Locate the cell with the specified text and output its [x, y] center coordinate. 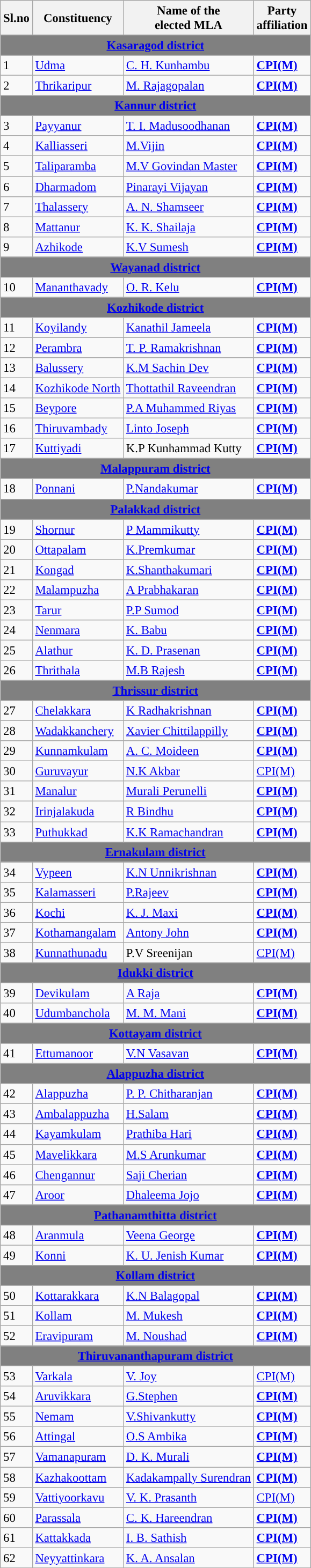
Alappuzha [77, 1094]
Ernakulam district [156, 852]
38 [16, 953]
10 [16, 288]
Xavier Chittilappilly [189, 731]
51 [16, 1316]
Ettumanoor [77, 1054]
A. N. Shamseer [189, 207]
R Bindhu [189, 812]
42 [16, 1094]
K.V Sumesh [189, 247]
P. P. Chitharanjan [189, 1094]
52 [16, 1336]
Kunnathunadu [77, 953]
Aranmula [77, 1235]
33 [16, 832]
K.Shanthakumari [189, 570]
Kannur district [156, 106]
Kalamasseri [77, 892]
Shornur [77, 529]
61 [16, 1537]
Ambalappuzha [77, 1114]
34 [16, 872]
V.N Vasavan [189, 1054]
C. K. Hareendran [189, 1518]
23 [16, 610]
41 [16, 1054]
O.S Ambika [189, 1437]
Taliparamba [77, 166]
Constituency [77, 18]
9 [16, 247]
N.K Akbar [189, 771]
Pathanamthitta district [156, 1215]
Thiruvambady [77, 429]
Kuttiyadi [77, 448]
19 [16, 529]
Neyyattinkara [77, 1558]
29 [16, 751]
P.Rajeev [189, 892]
8 [16, 227]
56 [16, 1437]
Irinjalakuda [77, 812]
25 [16, 650]
4 [16, 146]
D. K. Murali [189, 1457]
V.Shivankutty [189, 1417]
7 [16, 207]
Thottathil Raveendran [189, 388]
V. K. Prasanth [189, 1497]
Kadakampally Surendran [189, 1477]
27 [16, 711]
31 [16, 791]
Thrissur district [156, 691]
T. P. Ramakrishnan [189, 348]
Azhikode [77, 247]
Payyanur [77, 126]
16 [16, 429]
3 [16, 126]
Dhaleema Jojo [189, 1195]
Kunnamkulam [77, 751]
14 [16, 388]
49 [16, 1255]
46 [16, 1175]
36 [16, 912]
Attingal [77, 1437]
K.N Unnikrishnan [189, 872]
Partyaffiliation [282, 18]
Nemam [77, 1417]
Wayanad district [156, 267]
Udumbanchola [77, 1013]
Wadakkanchery [77, 731]
50 [16, 1295]
H.Salam [189, 1114]
K.M Sachin Dev [189, 368]
26 [16, 671]
K Radhakrishnan [189, 711]
M.V Govindan Master [189, 166]
Thrithala [77, 671]
13 [16, 368]
17 [16, 448]
12 [16, 348]
Thalassery [77, 207]
Kalliasseri [77, 146]
M.Vijin [189, 146]
M. Rajagopalan [189, 86]
K. U. Jenish Kumar [189, 1255]
60 [16, 1518]
Veena George [189, 1235]
Kollam district [156, 1276]
Vattiyoorkavu [77, 1497]
Kottarakkara [77, 1295]
Guruvayur [77, 771]
K. K. Shailaja [189, 227]
K. D. Prasenan [189, 650]
62 [16, 1558]
K.Premkumar [189, 549]
5 [16, 166]
P.A Muhammed Riyas [189, 408]
1 [16, 65]
Vypeen [77, 872]
11 [16, 328]
Mattanur [77, 227]
Parassala [77, 1518]
30 [16, 771]
Thiruvananthapuram district [156, 1356]
Kottayam district [156, 1034]
Name of theelected MLA [189, 18]
Ottapalam [77, 549]
40 [16, 1013]
P.V Sreenijan [189, 953]
24 [16, 630]
47 [16, 1195]
Udma [77, 65]
20 [16, 549]
22 [16, 590]
Eravipuram [77, 1336]
Koyilandy [77, 328]
M. Mukesh [189, 1316]
59 [16, 1497]
Alappuzha district [156, 1074]
K.K Ramachandran [189, 832]
Idukki district [156, 973]
Malappuram district [156, 469]
K.P Kunhammad Kutty [189, 448]
Beypore [77, 408]
Manalur [77, 791]
57 [16, 1457]
Chelakkara [77, 711]
A. C. Moideen [189, 751]
Pinarayi Vijayan [189, 187]
Kayamkulam [77, 1135]
Murali Perunelli [189, 791]
Dharmadom [77, 187]
Vamanapuram [77, 1457]
Alathur [77, 650]
43 [16, 1114]
Kollam [77, 1316]
P.P Sumod [189, 610]
37 [16, 933]
6 [16, 187]
T. I. Madusoodhanan [189, 126]
39 [16, 993]
M. M. Mani [189, 1013]
G.Stephen [189, 1396]
Kazhakoottam [77, 1477]
M.B Rajesh [189, 671]
I. B. Sathish [189, 1537]
Linto Joseph [189, 429]
P Mammikutty [189, 529]
M.S Arunkumar [189, 1154]
Thrikaripur [77, 86]
28 [16, 731]
Malampuzha [77, 590]
K. Babu [189, 630]
2 [16, 86]
Aruvikkara [77, 1396]
K. A. Ansalan [189, 1558]
V. Joy [189, 1376]
Devikulam [77, 993]
54 [16, 1396]
A Raja [189, 993]
Mananthavady [77, 288]
A Prabhakaran [189, 590]
Kanathil Jameela [189, 328]
O. R. Kelu [189, 288]
M. Noushad [189, 1336]
Ponnani [77, 489]
Kongad [77, 570]
Varkala [77, 1376]
21 [16, 570]
Nenmara [77, 630]
Kozhikode North [77, 388]
44 [16, 1135]
45 [16, 1154]
Saji Cherian [189, 1175]
Puthukkad [77, 832]
15 [16, 408]
Kasaragod district [156, 46]
Antony John [189, 933]
48 [16, 1235]
Balussery [77, 368]
Kochi [77, 912]
Perambra [77, 348]
35 [16, 892]
Prathiba Hari [189, 1135]
Kozhikode district [156, 307]
Kattakkada [77, 1537]
K.N Balagopal [189, 1295]
18 [16, 489]
Aroor [77, 1195]
Palakkad district [156, 509]
C. H. Kunhambu [189, 65]
Chengannur [77, 1175]
K. J. Maxi [189, 912]
Mavelikkara [77, 1154]
Tarur [77, 610]
58 [16, 1477]
P.Nandakumar [189, 489]
Sl.no [16, 18]
32 [16, 812]
Kothamangalam [77, 933]
55 [16, 1417]
Konni [77, 1255]
53 [16, 1376]
